Determine the [x, y] coordinate at the center of the cell enclosing the given text.  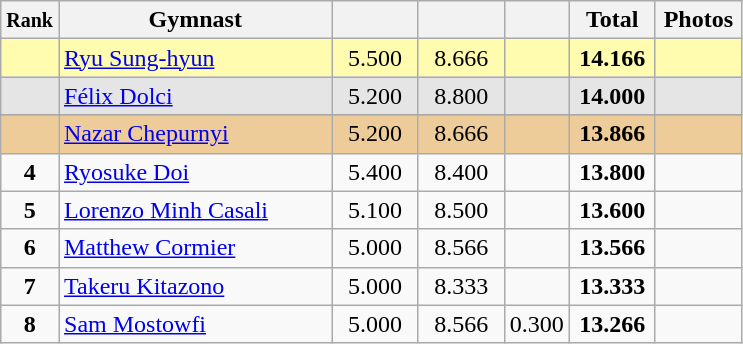
14.000 [612, 96]
13.800 [612, 172]
13.866 [612, 134]
Ryosuke Doi [195, 172]
5.400 [375, 172]
8.333 [461, 286]
Rank [30, 20]
8.500 [461, 210]
Nazar Chepurnyi [195, 134]
13.566 [612, 248]
13.600 [612, 210]
13.333 [612, 286]
4 [30, 172]
5 [30, 210]
8 [30, 324]
Photos [698, 20]
5.500 [375, 58]
Lorenzo Minh Casali [195, 210]
Takeru Kitazono [195, 286]
6 [30, 248]
8.800 [461, 96]
13.266 [612, 324]
8.400 [461, 172]
Gymnast [195, 20]
Matthew Cormier [195, 248]
Total [612, 20]
Sam Mostowfi [195, 324]
7 [30, 286]
0.300 [536, 324]
14.166 [612, 58]
5.100 [375, 210]
Félix Dolci [195, 96]
Ryu Sung-hyun [195, 58]
